Identify which cell holds the provided text, then report its (x, y) central coordinate. 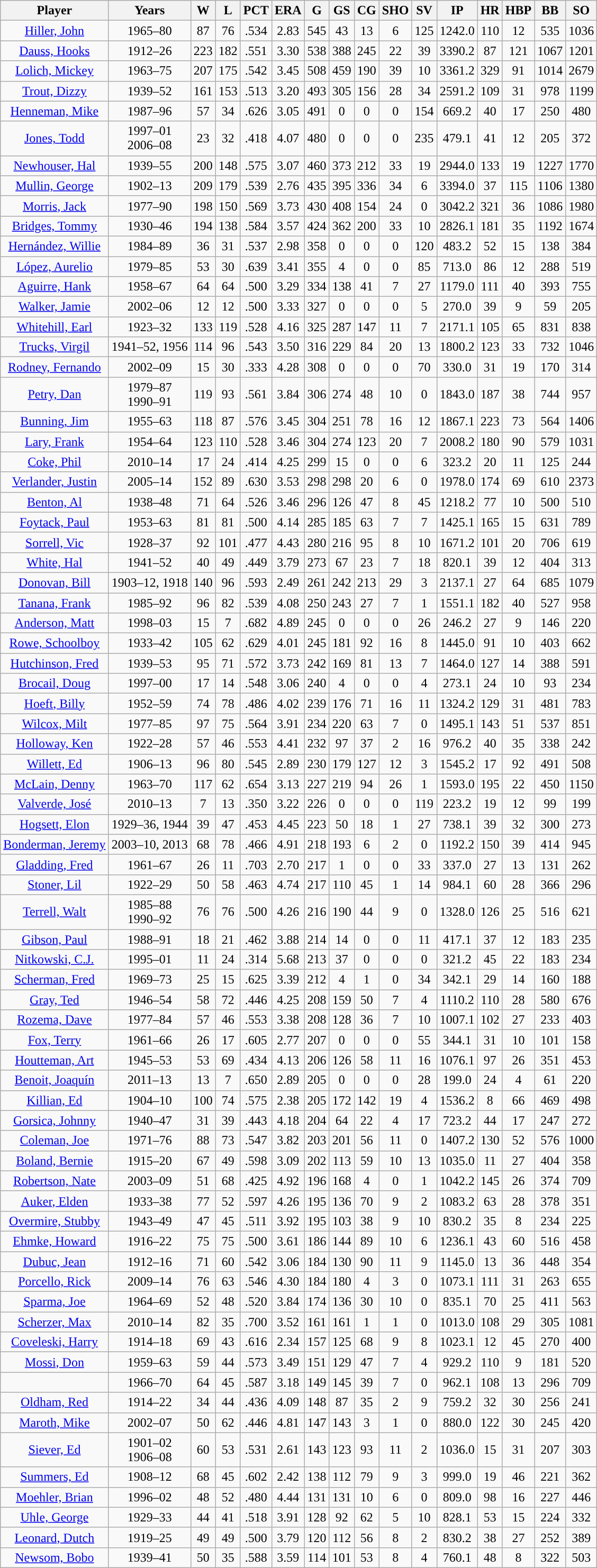
4.02 (288, 704)
1406 (581, 422)
230 (316, 764)
IP (457, 11)
430 (316, 206)
3.07 (288, 166)
1324.2 (457, 704)
1081 (581, 1322)
330.0 (457, 367)
1236.1 (457, 1241)
1933–38 (149, 1201)
1110.2 (457, 1000)
1979–871990–91 (149, 395)
1150 (581, 784)
424 (316, 226)
157 (316, 1342)
3390.2 (457, 51)
313 (581, 562)
Lolich, Mickey (55, 71)
159 (342, 1000)
ERA (288, 11)
538 (316, 51)
142 (366, 1100)
732 (550, 347)
198 (203, 206)
.700 (256, 1322)
.597 (256, 1201)
1939–53 (149, 663)
.537 (256, 246)
Morris, Jack (55, 206)
Hutchinson, Fred (55, 663)
72 (228, 1000)
325 (316, 327)
503 (581, 1557)
1952–59 (149, 704)
1964–69 (149, 1302)
1997–012006–08 (149, 139)
287 (342, 327)
146 (550, 623)
.462 (256, 939)
2002–06 (149, 307)
450 (550, 784)
537 (550, 724)
188 (581, 980)
1593.0 (457, 784)
2679 (581, 71)
1945–53 (149, 1060)
156 (366, 91)
.650 (256, 1080)
199 (581, 804)
117 (203, 784)
1941–52, 1956 (149, 347)
1036 (581, 31)
395 (342, 186)
1800.2 (457, 347)
327 (316, 307)
Brocail, Doug (55, 683)
1980 (581, 206)
1495.1 (457, 724)
669.2 (457, 111)
2591.2 (457, 91)
SV (424, 11)
.551 (256, 51)
1425.1 (457, 522)
1902–13 (149, 186)
.639 (256, 266)
1380 (581, 186)
1671.2 (457, 542)
201 (342, 1141)
176 (342, 704)
1199 (581, 91)
.629 (256, 643)
1843.0 (457, 395)
655 (581, 1282)
2.42 (288, 1477)
3042.2 (457, 206)
1929–36, 1944 (149, 824)
1922–28 (149, 744)
Lary, Frank (55, 442)
SO (581, 11)
2.77 (288, 1040)
984.1 (457, 885)
.572 (256, 663)
.443 (256, 1120)
232 (316, 744)
McLain, Denny (55, 784)
1971–76 (149, 1141)
194 (203, 226)
300 (550, 824)
2002–07 (149, 1423)
1192.2 (457, 844)
576 (550, 1141)
Sparma, Joe (55, 1302)
321.2 (457, 960)
3.38 (288, 1020)
1035.0 (457, 1161)
1977–84 (149, 1020)
3.52 (288, 1322)
W (203, 11)
414 (550, 844)
2011–13 (149, 1080)
Scherzer, Max (55, 1322)
.547 (256, 1141)
.654 (256, 784)
Walker, Jamie (55, 307)
Anderson, Matt (55, 623)
Henneman, Mike (55, 111)
109 (490, 91)
Hiller, John (55, 31)
5.68 (288, 960)
2137.1 (457, 582)
460 (316, 166)
3.82 (288, 1141)
723.2 (457, 1120)
Hernández, Willie (55, 246)
Fox, Terry (55, 1040)
1083.2 (457, 1201)
Newhouser, Hal (55, 166)
.513 (256, 91)
459 (342, 71)
344.1 (457, 1040)
1067 (550, 51)
760.1 (457, 1557)
342.1 (457, 980)
4.09 (288, 1402)
2.34 (288, 1342)
79 (366, 1477)
755 (581, 287)
Bunning, Jim (55, 422)
270 (550, 1342)
G (316, 11)
175 (228, 71)
1046 (581, 347)
199.0 (457, 1080)
1988–91 (149, 939)
Ehmke, Howard (55, 1241)
.414 (256, 462)
3.33 (288, 307)
.480 (256, 1497)
1995–01 (149, 960)
3.50 (288, 347)
3.13 (288, 784)
Dauss, Hooks (55, 51)
Siever, Ed (55, 1450)
1445.0 (457, 643)
1674 (581, 226)
Auker, Elden (55, 1201)
545 (316, 31)
1940–47 (149, 1120)
3.09 (288, 1161)
1908–12 (149, 1477)
HR (490, 11)
2002–09 (149, 367)
.425 (256, 1181)
2005–14 (149, 482)
239 (316, 704)
3.88 (288, 939)
Summers, Ed (55, 1477)
Gorsica, Johnny (55, 1120)
321 (490, 206)
.569 (256, 206)
631 (550, 522)
3.41 (288, 266)
.602 (256, 1477)
676 (581, 1000)
252 (550, 1537)
1929–33 (149, 1517)
Moehler, Brian (55, 1497)
1965–80 (149, 31)
481 (550, 704)
Hogsett, Elon (55, 824)
BB (550, 11)
1930–46 (149, 226)
.616 (256, 1342)
.593 (256, 582)
233 (550, 1020)
Coveleski, Harry (55, 1342)
55 (424, 1040)
Robertson, Nate (55, 1181)
2373 (581, 482)
4.13 (288, 1060)
4.16 (288, 327)
2.98 (288, 246)
374 (550, 1181)
1227 (550, 166)
263 (550, 1282)
1023.1 (457, 1342)
Wilcox, Milt (55, 724)
453 (581, 1060)
1407.2 (457, 1141)
2944.0 (457, 166)
Player (55, 11)
1959–63 (149, 1362)
.434 (256, 1060)
500 (550, 502)
.561 (256, 395)
.598 (256, 1161)
Petry, Dan (55, 395)
706 (550, 542)
1916–22 (149, 1241)
851 (581, 724)
958 (581, 603)
165 (490, 522)
1914–18 (149, 1342)
1954–64 (149, 442)
Jones, Todd (55, 139)
218 (316, 844)
66 (518, 1100)
1551.1 (457, 603)
4.74 (288, 885)
580 (550, 1000)
186 (316, 1241)
4.45 (288, 824)
373 (342, 166)
102 (490, 1020)
223.2 (457, 804)
354 (581, 1262)
621 (581, 912)
229 (342, 347)
115 (518, 186)
122 (490, 1423)
Holloway, Ken (55, 744)
.625 (256, 980)
619 (581, 542)
1939–41 (149, 1557)
61 (550, 1080)
280 (316, 542)
261 (316, 582)
2010–13 (149, 804)
.526 (256, 502)
.626 (256, 111)
1961–67 (149, 864)
.436 (256, 1402)
1042.2 (457, 1181)
Bonderman, Jeremy (55, 844)
527 (550, 603)
203 (316, 1141)
1464.0 (457, 663)
.518 (256, 1517)
CG (366, 11)
1969–73 (149, 980)
1943–49 (149, 1221)
299 (316, 462)
1086 (550, 206)
.543 (256, 347)
4.18 (288, 1120)
.449 (256, 562)
153 (228, 91)
Donovan, Bill (55, 582)
.333 (256, 367)
.486 (256, 704)
999.0 (457, 1477)
1977–90 (149, 206)
1984–89 (149, 246)
.576 (256, 422)
Verlander, Justin (55, 482)
144 (342, 1241)
3.49 (288, 1362)
1007.1 (457, 1020)
831 (550, 327)
185 (342, 522)
.531 (256, 1450)
Trucks, Virgil (55, 347)
1955–63 (149, 422)
479.1 (457, 139)
94 (366, 784)
241 (581, 1402)
1987–96 (149, 111)
285 (316, 522)
4.91 (288, 844)
1938–48 (149, 502)
65 (518, 327)
535 (550, 31)
1912–16 (149, 1262)
.477 (256, 542)
1036.0 (457, 1450)
2008.2 (457, 442)
1923–32 (149, 327)
88 (203, 1141)
1953–63 (149, 522)
334 (316, 287)
308 (316, 367)
3.18 (288, 1382)
80 (228, 764)
149 (316, 1382)
.588 (256, 1557)
332 (581, 1517)
.534 (256, 31)
160 (550, 980)
306 (316, 395)
3.59 (288, 1557)
880.0 (457, 1423)
226 (316, 804)
1978.0 (457, 482)
2.61 (288, 1450)
2009–14 (149, 1282)
483.2 (457, 246)
448 (550, 1262)
458 (581, 1241)
Gray, Ted (55, 1000)
610 (550, 482)
1031 (581, 442)
.584 (256, 226)
98 (490, 1497)
.545 (256, 764)
3.53 (288, 482)
Tanana, Frank (55, 603)
White, Hal (55, 562)
1013.0 (457, 1322)
Valverde, José (55, 804)
323.2 (457, 462)
1915–20 (149, 1161)
Coleman, Joe (55, 1141)
1928–37 (149, 542)
1996–02 (149, 1497)
2003–10, 2013 (149, 844)
169 (342, 663)
Gladding, Fred (55, 864)
4.41 (288, 744)
378 (550, 1201)
411 (550, 1302)
3.20 (288, 91)
828.1 (457, 1517)
Newsom, Bobo (55, 1557)
400 (581, 1342)
López, Aurelio (55, 266)
158 (581, 1040)
.548 (256, 683)
Coke, Phil (55, 462)
1545.2 (457, 764)
337.0 (457, 864)
Willett, Ed (55, 764)
3.39 (288, 980)
384 (581, 246)
1073.1 (457, 1282)
Aguirre, Hank (55, 287)
Overmire, Stubby (55, 1221)
976.2 (457, 744)
103 (342, 1221)
2826.1 (457, 226)
389 (581, 1537)
744 (550, 395)
.453 (256, 824)
417.1 (457, 939)
1218.2 (457, 502)
713.0 (457, 266)
1939–55 (149, 166)
Oldham, Red (55, 1402)
247 (550, 1120)
2.70 (288, 864)
469 (550, 1100)
519 (581, 266)
.418 (256, 139)
Gibson, Paul (55, 939)
1958–67 (149, 287)
206 (316, 1060)
Benoit, Joaquín (55, 1080)
.520 (256, 1302)
1106 (550, 186)
Benton, Al (55, 502)
.564 (256, 724)
GS (342, 11)
84 (366, 347)
2003–09 (149, 1181)
Whitehill, Earl (55, 327)
85 (424, 266)
.511 (256, 1221)
.466 (256, 844)
.463 (256, 885)
1941–52 (149, 562)
1963–75 (149, 71)
273.1 (457, 683)
1904–10 (149, 1100)
520 (581, 1362)
1770 (581, 166)
783 (581, 704)
272 (581, 1120)
214 (316, 939)
1328.0 (457, 912)
Foytack, Paul (55, 522)
Mossi, Don (55, 1362)
.605 (256, 1040)
408 (342, 206)
4.30 (288, 1282)
372 (581, 139)
1014 (550, 71)
446 (581, 1497)
SHO (395, 11)
563 (581, 1302)
270.0 (457, 307)
366 (550, 885)
435 (316, 186)
1977–85 (149, 724)
.587 (256, 1382)
.630 (256, 482)
957 (581, 395)
225 (581, 1221)
1919–25 (149, 1537)
4.07 (288, 139)
Stoner, Lil (55, 885)
151 (316, 1362)
685 (550, 582)
Houtteman, Art (55, 1060)
Rowe, Schoolboy (55, 643)
118 (203, 422)
1906–13 (149, 764)
3.57 (288, 226)
3.29 (288, 287)
978 (550, 91)
Nitkowski, C.J. (55, 960)
3.61 (288, 1241)
Terrell, Walt (55, 912)
662 (581, 643)
929.2 (457, 1362)
1939–52 (149, 91)
1963–70 (149, 784)
Trout, Dizzy (55, 91)
329 (490, 71)
Killian, Ed (55, 1100)
.546 (256, 1282)
113 (342, 1161)
99 (550, 804)
1242.0 (457, 31)
187 (490, 395)
759.2 (457, 1402)
1961–66 (149, 1040)
.682 (256, 623)
243 (342, 603)
1922–29 (149, 885)
835.1 (457, 1302)
100 (203, 1100)
1536.2 (457, 1100)
1867.1 (457, 422)
2.38 (288, 1100)
3.30 (288, 51)
Years (149, 11)
303 (581, 1450)
L (228, 11)
336 (366, 186)
Scherman, Fred (55, 980)
3.05 (288, 111)
246.2 (457, 623)
152 (203, 482)
1985–92 (149, 603)
219 (342, 784)
3.92 (288, 1221)
322 (550, 1557)
.314 (256, 960)
244 (581, 462)
1901–021906–08 (149, 1450)
4.92 (288, 1181)
498 (581, 1100)
3.22 (288, 804)
251 (342, 422)
168 (342, 1181)
820.1 (457, 562)
Porcello, Rick (55, 1282)
2171.1 (457, 327)
4.01 (288, 643)
355 (316, 266)
316 (316, 347)
2.49 (288, 582)
564 (550, 422)
962.1 (457, 1382)
4.28 (288, 367)
202 (316, 1161)
262 (581, 864)
420 (581, 1423)
172 (342, 1100)
Boland, Bernie (55, 1161)
224 (550, 1517)
Hoeft, Billy (55, 704)
1997–00 (149, 683)
1933–42 (149, 643)
945 (581, 844)
209 (203, 186)
86 (490, 266)
196 (316, 1181)
Maroth, Mike (55, 1423)
1903–12, 1918 (149, 582)
1000 (581, 1141)
3361.2 (457, 71)
Rodney, Fernando (55, 367)
338 (550, 744)
256 (550, 1402)
1179.0 (457, 287)
170 (550, 367)
1914–22 (149, 1402)
1145.0 (457, 1262)
1079 (581, 582)
1985–881990–92 (149, 912)
1076.1 (457, 1060)
HBP (518, 11)
4.81 (288, 1423)
314 (581, 367)
21 (228, 939)
789 (581, 522)
3394.0 (457, 186)
393 (550, 287)
1192 (550, 226)
510 (581, 502)
204 (316, 1120)
4.89 (288, 623)
838 (581, 327)
Bridges, Tommy (55, 226)
4.43 (288, 542)
2.76 (288, 186)
493 (316, 91)
.573 (256, 1362)
Uhle, George (55, 1517)
193 (342, 844)
Dubuc, Jean (55, 1262)
1946–54 (149, 1000)
Rozema, Dave (55, 1020)
140 (203, 582)
.703 (256, 864)
1998–03 (149, 623)
221 (550, 1477)
4.44 (288, 1497)
579 (550, 442)
1201 (581, 51)
121 (518, 51)
288 (550, 266)
4.14 (288, 522)
738.1 (457, 824)
1979–85 (149, 266)
809.0 (457, 1497)
4.08 (288, 603)
2.83 (288, 31)
Mullin, George (55, 186)
PCT (256, 11)
Sorrell, Vic (55, 542)
.350 (256, 804)
Leonard, Dutch (55, 1537)
591 (581, 663)
1966–70 (149, 1382)
240 (316, 683)
1912–26 (149, 51)
